Find where the given text appears and provide that cell's center as [x, y] coordinate. 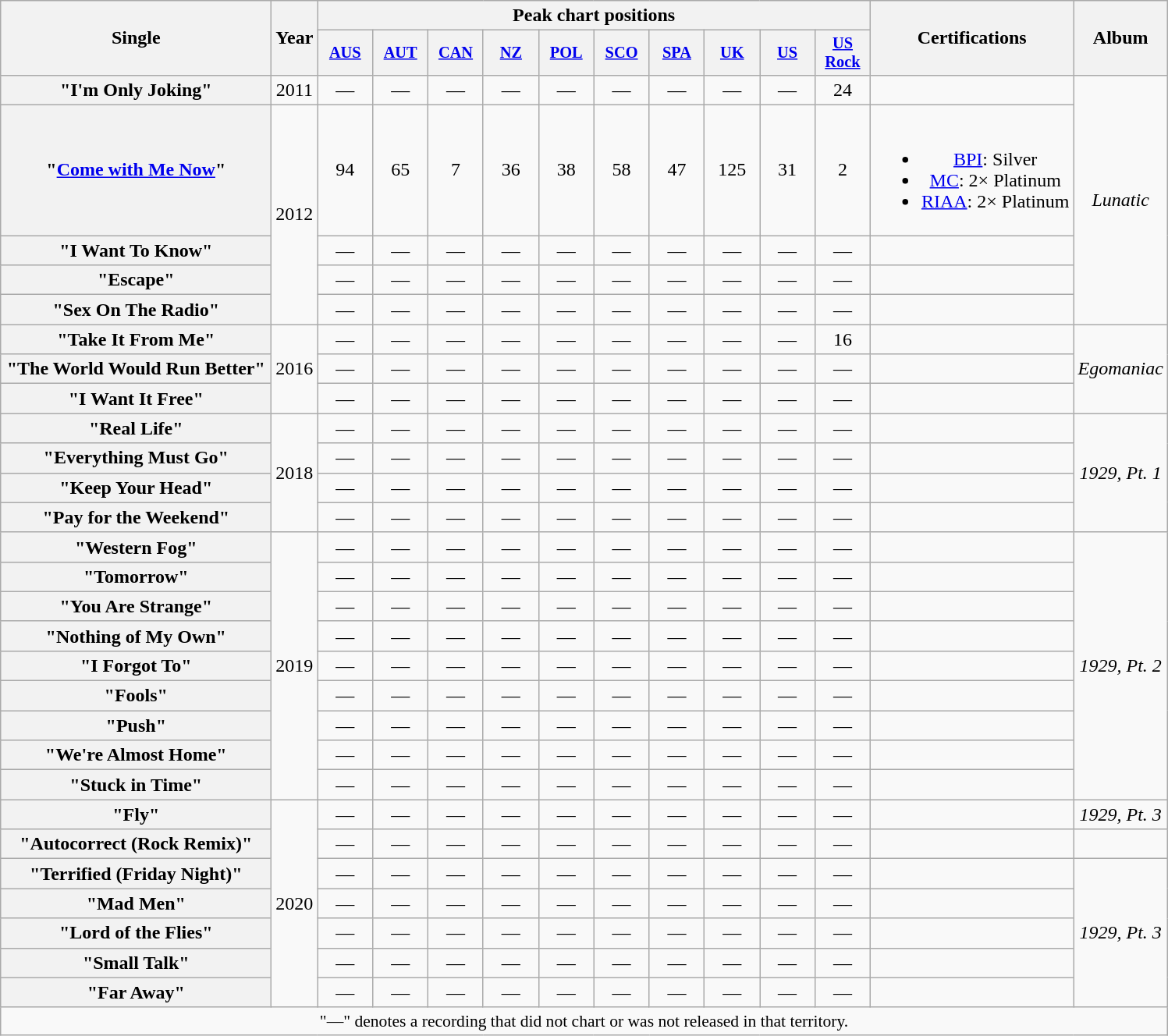
47 [677, 170]
"Small Talk" [136, 963]
"The World Would Run Better" [136, 369]
38 [566, 170]
POL [566, 53]
BPI: SilverMC: 2× PlatinumRIAA: 2× Platinum [972, 170]
Certifications [972, 38]
"Terrified (Friday Night)" [136, 874]
36 [510, 170]
94 [345, 170]
58 [621, 170]
"Mad Men" [136, 903]
"Fly" [136, 814]
AUS [345, 53]
CAN [456, 53]
"Tomorrow" [136, 577]
US [788, 53]
Lunatic [1120, 200]
UK [732, 53]
"Stuck in Time" [136, 785]
125 [732, 170]
"I Want It Free" [136, 399]
SPA [677, 53]
Peak chart positions [595, 16]
"I'm Only Joking" [136, 90]
31 [788, 170]
"Push" [136, 726]
24 [843, 90]
"—" denotes a recording that did not chart or was not released in that territory. [584, 1021]
"Nothing of My Own" [136, 636]
"You Are Strange" [136, 606]
16 [843, 339]
2012 [295, 215]
"Everything Must Go" [136, 458]
2020 [295, 903]
"Lord of the Flies" [136, 933]
2019 [295, 666]
1929, Pt. 2 [1120, 666]
"Keep Your Head" [136, 488]
"Far Away" [136, 992]
"I Want To Know" [136, 250]
Year [295, 38]
2011 [295, 90]
"We're Almost Home" [136, 755]
USRock [843, 53]
Single [136, 38]
"Pay for the Weekend" [136, 517]
"Sex On The Radio" [136, 310]
"Take It From Me" [136, 339]
"I Forgot To" [136, 665]
SCO [621, 53]
"Autocorrect (Rock Remix)" [136, 844]
Album [1120, 38]
2018 [295, 473]
1929, Pt. 1 [1120, 473]
"Real Life" [136, 428]
AUT [401, 53]
Egomaniac [1120, 369]
NZ [510, 53]
"Western Fog" [136, 547]
"Come with Me Now" [136, 170]
2016 [295, 369]
"Escape" [136, 280]
"Fools" [136, 696]
7 [456, 170]
65 [401, 170]
2 [843, 170]
